Scan for the cell matching the given text and deliver its (x, y) coordinate at center. 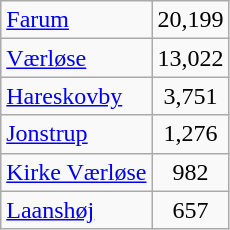
13,022 (190, 58)
Laanshøj (76, 210)
1,276 (190, 134)
657 (190, 210)
20,199 (190, 20)
Hareskovby (76, 96)
Farum (76, 20)
Kirke Værløse (76, 172)
3,751 (190, 96)
982 (190, 172)
Jonstrup (76, 134)
Værløse (76, 58)
